Search for the cell housing the specified text and yield its [x, y] center coordinate. 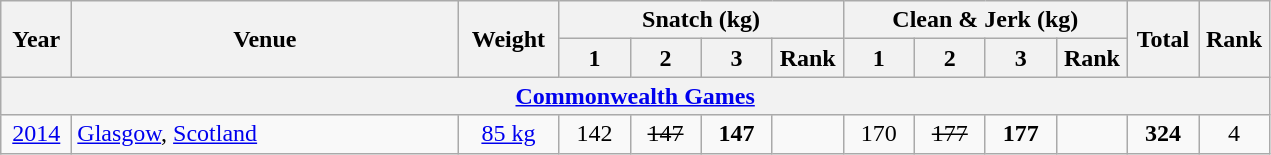
170 [878, 134]
2014 [36, 134]
324 [1162, 134]
Venue [265, 39]
Clean & Jerk (kg) [985, 20]
Year [36, 39]
Snatch (kg) [701, 20]
142 [594, 134]
4 [1234, 134]
Total [1162, 39]
Weight [508, 39]
Commonwealth Games [636, 96]
Glasgow, Scotland [265, 134]
85 kg [508, 134]
